Output the [X, Y] coordinate of the center of the cell containing the given text.  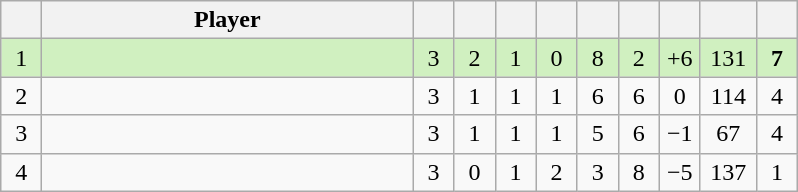
137 [728, 172]
−5 [680, 172]
Player [228, 20]
7 [776, 58]
5 [598, 134]
131 [728, 58]
−1 [680, 134]
67 [728, 134]
114 [728, 96]
+6 [680, 58]
